Locate the cell with the specified text and output its [X, Y] center coordinate. 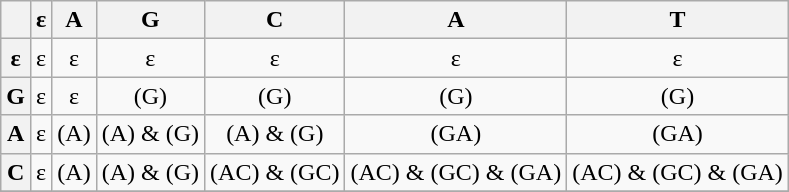
T [678, 20]
(AC) & (GC) [275, 172]
